Locate the cell with the specified text and output its [x, y] center coordinate. 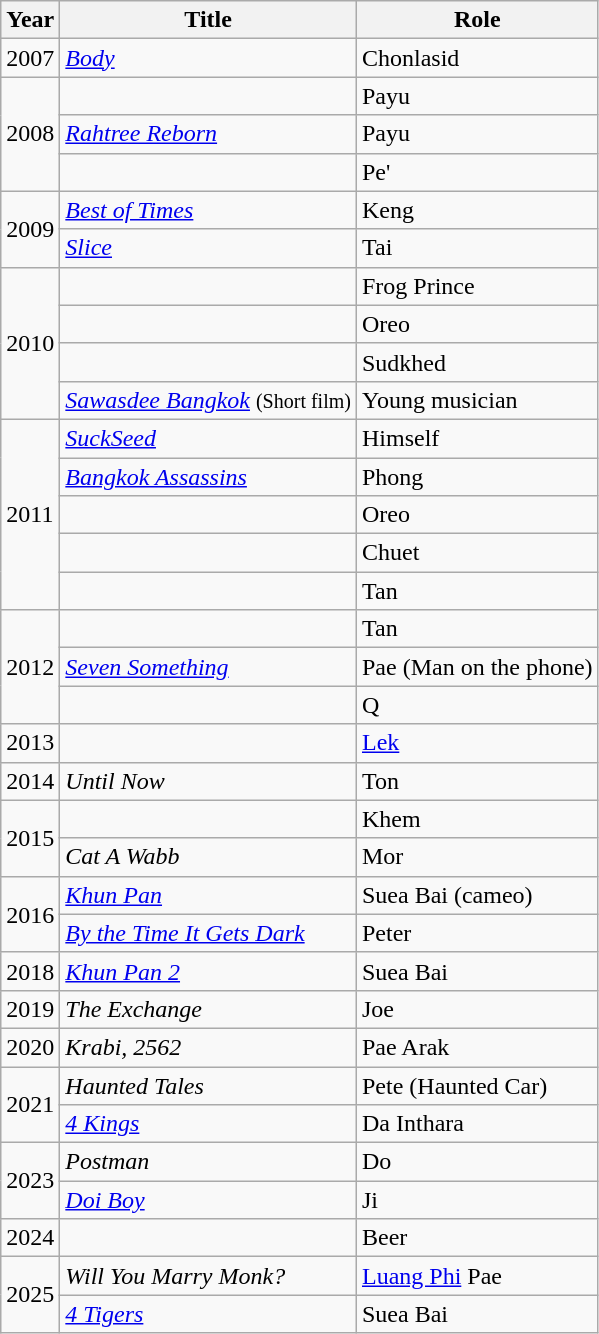
The Exchange [208, 1009]
2023 [30, 1181]
Lek [477, 743]
Himself [477, 438]
Rahtree Reborn [208, 134]
2014 [30, 781]
Mor [477, 857]
Young musician [477, 400]
2025 [30, 1295]
Q [477, 705]
Do [477, 1162]
4 Tigers [208, 1314]
Postman [208, 1162]
Body [208, 58]
Title [208, 20]
Khun Pan 2 [208, 971]
2009 [30, 229]
Chonlasid [477, 58]
Suea Bai (cameo) [477, 895]
2011 [30, 514]
Sudkhed [477, 362]
Joe [477, 1009]
2012 [30, 667]
Ton [477, 781]
By the Time It Gets Dark [208, 933]
Khem [477, 819]
2015 [30, 838]
Luang Phi Pae [477, 1276]
2018 [30, 971]
Beer [477, 1238]
Role [477, 20]
Krabi, 2562 [208, 1047]
Ji [477, 1200]
SuckSeed [208, 438]
Keng [477, 210]
Cat A Wabb [208, 857]
Until Now [208, 781]
Doi Boy [208, 1200]
2021 [30, 1104]
Frog Prince [477, 286]
2007 [30, 58]
Chuet [477, 553]
Bangkok Assassins [208, 477]
4 Kings [208, 1124]
Haunted Tales [208, 1085]
Will You Marry Monk? [208, 1276]
Seven Something [208, 667]
2008 [30, 134]
2010 [30, 343]
Peter [477, 933]
Year [30, 20]
Pae Arak [477, 1047]
Pae (Man on the phone) [477, 667]
2024 [30, 1238]
Pe' [477, 172]
2019 [30, 1009]
Khun Pan [208, 895]
2016 [30, 914]
Tai [477, 248]
Phong [477, 477]
Best of Times [208, 210]
Pete (Haunted Car) [477, 1085]
2013 [30, 743]
2020 [30, 1047]
Slice [208, 248]
Da Inthara [477, 1124]
Sawasdee Bangkok (Short film) [208, 400]
